Detect which cell encompasses the target text, then output its (X, Y) center coordinate. 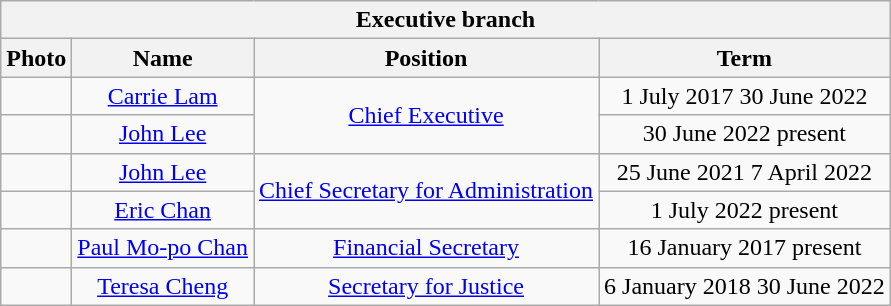
Secretary for Justice (426, 286)
Carrie Lam (163, 96)
Name (163, 58)
30 June 2022 present (745, 134)
25 June 2021 7 April 2022 (745, 172)
Paul Mo-po Chan (163, 248)
6 January 2018 30 June 2022 (745, 286)
16 January 2017 present (745, 248)
Photo (36, 58)
Position (426, 58)
Term (745, 58)
Chief Secretary for Administration (426, 191)
Eric Chan (163, 210)
Teresa Cheng (163, 286)
1 July 2022 present (745, 210)
1 July 2017 30 June 2022 (745, 96)
Executive branch (446, 20)
Chief Executive (426, 115)
Financial Secretary (426, 248)
